Determine the (x, y) coordinate at the center of the cell enclosing the given text.  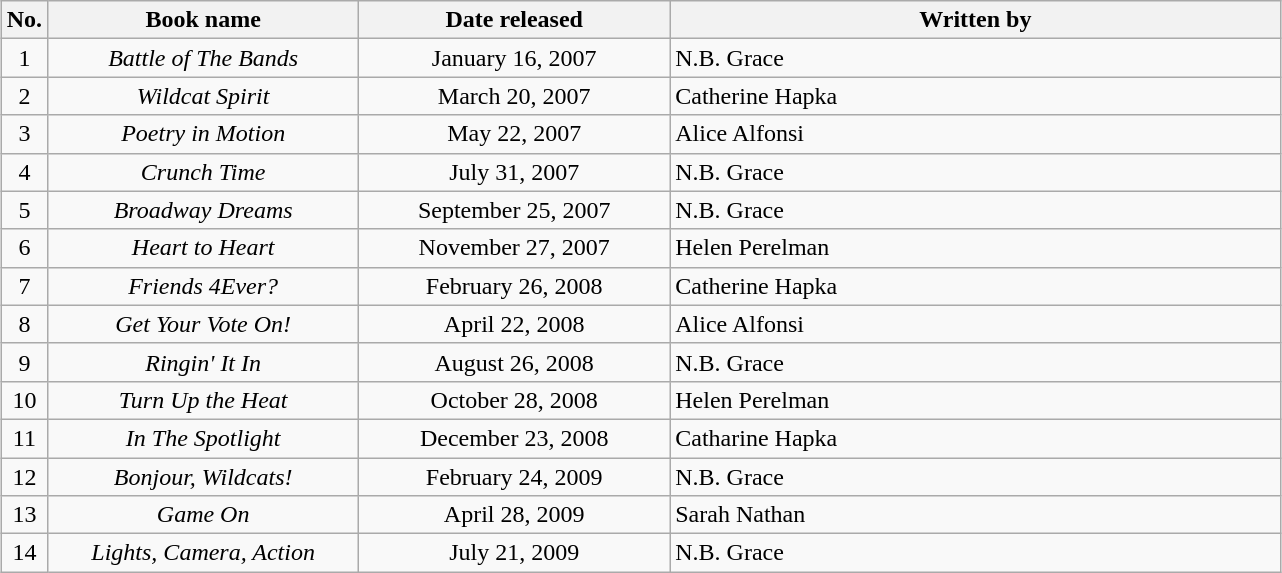
April 28, 2009 (514, 515)
8 (24, 324)
4 (24, 172)
Bonjour, Wildcats! (204, 477)
3 (24, 134)
Book name (204, 20)
No. (24, 20)
July 21, 2009 (514, 553)
March 20, 2007 (514, 96)
9 (24, 362)
Battle of The Bands (204, 58)
February 26, 2008 (514, 286)
Heart to Heart (204, 248)
September 25, 2007 (514, 210)
Friends 4Ever? (204, 286)
Ringin' It In (204, 362)
1 (24, 58)
October 28, 2008 (514, 400)
November 27, 2007 (514, 248)
May 22, 2007 (514, 134)
Crunch Time (204, 172)
Sarah Nathan (976, 515)
Poetry in Motion (204, 134)
December 23, 2008 (514, 438)
Catharine Hapka (976, 438)
6 (24, 248)
11 (24, 438)
In The Spotlight (204, 438)
12 (24, 477)
Broadway Dreams (204, 210)
January 16, 2007 (514, 58)
7 (24, 286)
14 (24, 553)
February 24, 2009 (514, 477)
10 (24, 400)
April 22, 2008 (514, 324)
Date released (514, 20)
5 (24, 210)
Lights, Camera, Action (204, 553)
Written by (976, 20)
Wildcat Spirit (204, 96)
August 26, 2008 (514, 362)
Game On (204, 515)
Get Your Vote On! (204, 324)
Turn Up the Heat (204, 400)
13 (24, 515)
July 31, 2007 (514, 172)
2 (24, 96)
